Scan for the cell matching the given text and deliver its [x, y] coordinate at center. 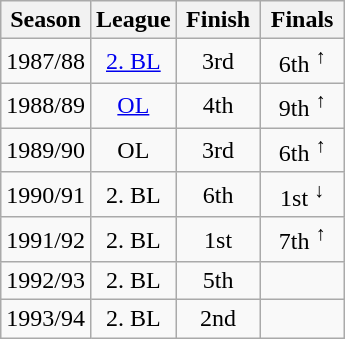
2nd [218, 319]
League [133, 20]
Season [46, 20]
1st [218, 240]
Finals [302, 20]
1990/91 [46, 194]
Finish [218, 20]
1988/89 [46, 106]
7th ↑ [302, 240]
9th ↑ [302, 106]
6th [218, 194]
1992/93 [46, 281]
1993/94 [46, 319]
1987/88 [46, 62]
1st ↓ [302, 194]
5th [218, 281]
1991/92 [46, 240]
1989/90 [46, 150]
4th [218, 106]
